Return (X, Y) of the center of cell containing provided text 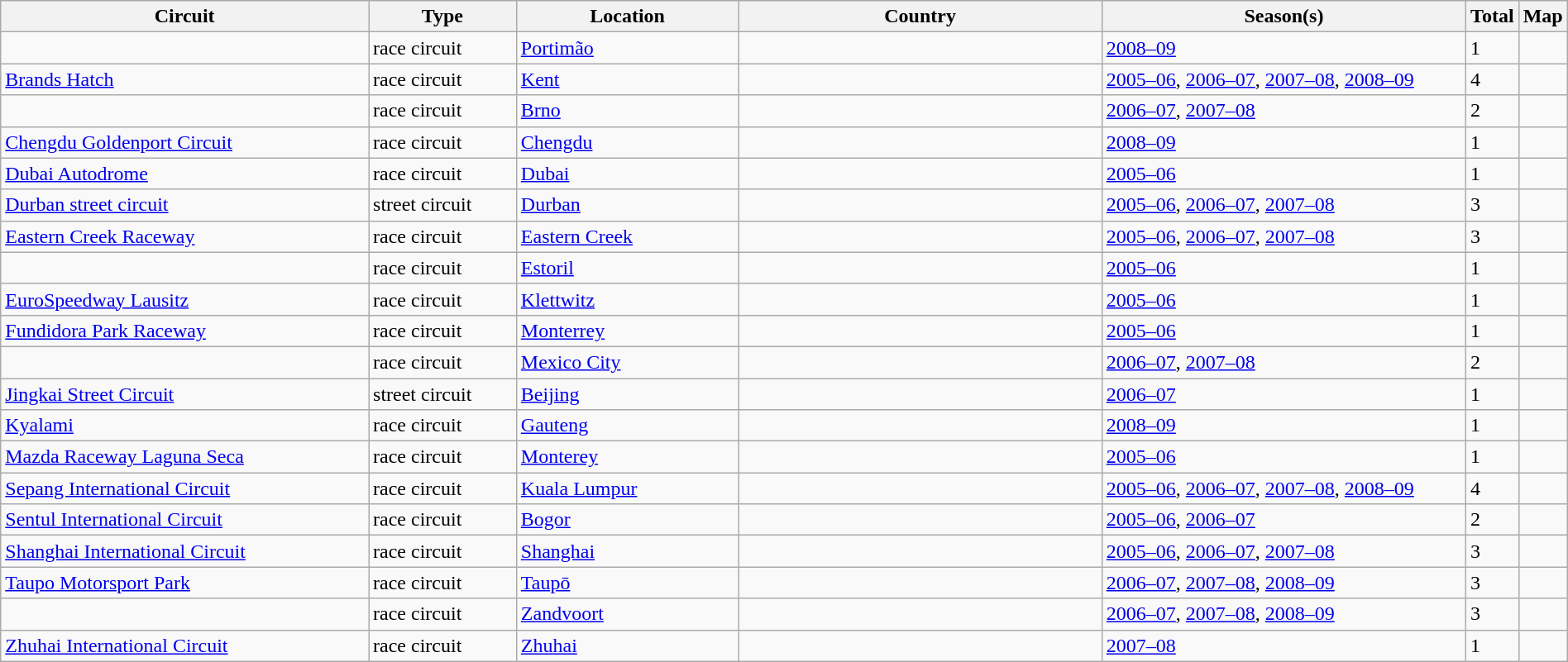
Taupō (627, 583)
Taupo Motorsport Park (185, 583)
Country (920, 17)
Total (1493, 17)
Shanghai International Circuit (185, 551)
Kent (627, 79)
Beijing (627, 394)
Season(s) (1284, 17)
Kyalami (185, 426)
2006–07 (1284, 394)
Mazda Raceway Laguna Seca (185, 457)
Map (1543, 17)
2007–08 (1284, 645)
Brands Hatch (185, 79)
Mexico City (627, 362)
Kuala Lumpur (627, 488)
Durban street circuit (185, 205)
Zhuhai (627, 645)
Chengdu Goldenport Circuit (185, 142)
Dubai Autodrome (185, 174)
Durban (627, 205)
Circuit (185, 17)
Portimão (627, 48)
Type (443, 17)
Fundidora Park Raceway (185, 331)
Eastern Creek Raceway (185, 236)
EuroSpeedway Lausitz (185, 299)
Zhuhai International Circuit (185, 645)
Estoril (627, 268)
Brno (627, 111)
Jingkai Street Circuit (185, 394)
Bogor (627, 520)
Eastern Creek (627, 236)
Dubai (627, 174)
2005–06, 2006–07 (1284, 520)
Shanghai (627, 551)
Zandvoort (627, 614)
Sepang International Circuit (185, 488)
Klettwitz (627, 299)
Sentul International Circuit (185, 520)
Monterey (627, 457)
Gauteng (627, 426)
Monterrey (627, 331)
Location (627, 17)
Chengdu (627, 142)
